Return the (X, Y) coordinate for the center point of the cell that contains the specified text.  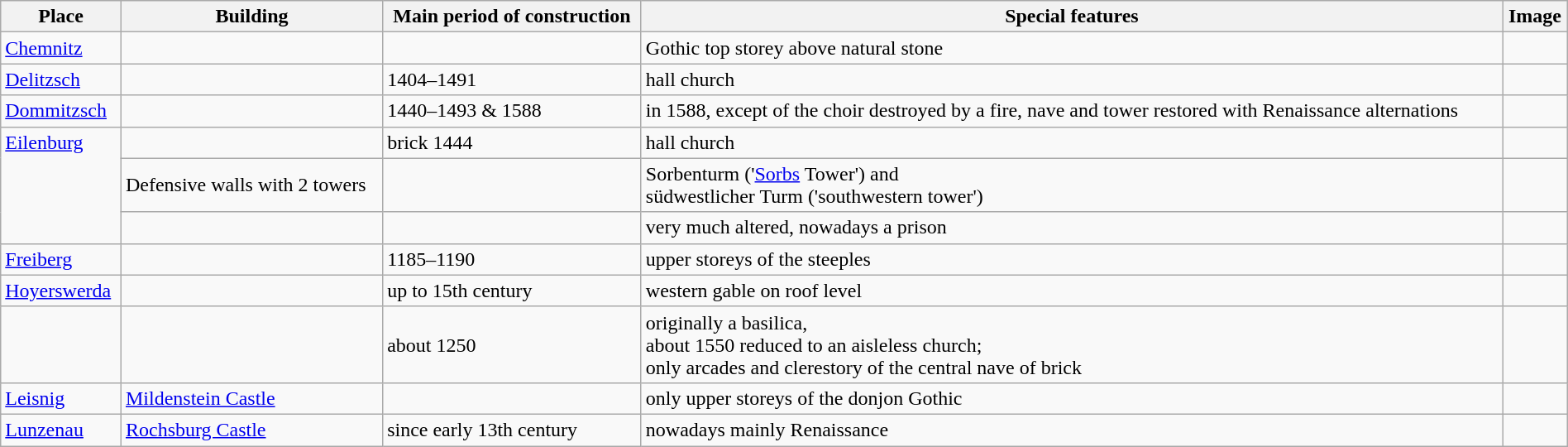
Defensive walls with 2 towers (251, 185)
Main period of construction (513, 17)
Mildenstein Castle (251, 398)
Place (61, 17)
in 1588, except of the choir destroyed by a fire, nave and tower restored with Renaissance alternations (1072, 111)
western gable on roof level (1072, 291)
Leisnig (61, 398)
Building (251, 17)
Special features (1072, 17)
Image (1535, 17)
nowadays mainly Renaissance (1072, 430)
1440–1493 & 1588 (513, 111)
very much altered, nowadays a prison (1072, 228)
originally a basilica,about 1550 reduced to an aisleless church;only arcades and clerestory of the central nave of brick (1072, 344)
Gothic top storey above natural stone (1072, 48)
upper storeys of the steeples (1072, 259)
Chemnitz (61, 48)
about 1250 (513, 344)
Dommitzsch (61, 111)
Hoyerswerda (61, 291)
only upper storeys of the donjon Gothic (1072, 398)
brick 1444 (513, 142)
Sorbenturm ('Sorbs Tower') andsüdwestlicher Turm ('southwestern tower') (1072, 185)
Eilenburg (61, 185)
Delitzsch (61, 79)
1404–1491 (513, 79)
Rochsburg Castle (251, 430)
since early 13th century (513, 430)
1185–1190 (513, 259)
Freiberg (61, 259)
Lunzenau (61, 430)
up to 15th century (513, 291)
